Extract the [X, Y] coordinate from the center of the cell holding the provided text.  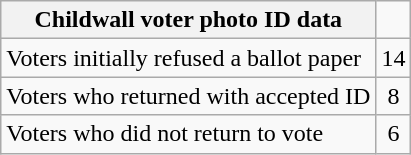
Voters who did not return to vote [188, 134]
Childwall voter photo ID data [188, 20]
14 [394, 58]
8 [394, 96]
Voters who returned with accepted ID [188, 96]
6 [394, 134]
Voters initially refused a ballot paper [188, 58]
